Capture the cell that displays the provided text and extract its (x, y) central coordinate. 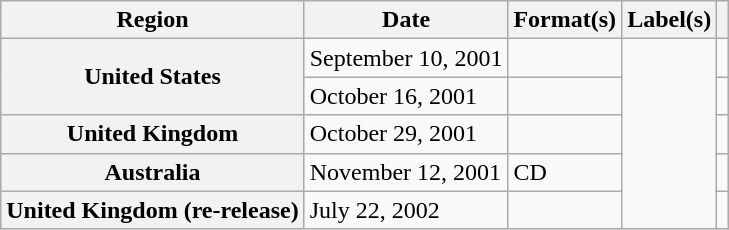
United Kingdom (152, 134)
United Kingdom (re-release) (152, 210)
Date (406, 20)
November 12, 2001 (406, 172)
October 16, 2001 (406, 96)
July 22, 2002 (406, 210)
Format(s) (565, 20)
Region (152, 20)
Label(s) (670, 20)
CD (565, 172)
September 10, 2001 (406, 58)
October 29, 2001 (406, 134)
United States (152, 77)
Australia (152, 172)
